Locate the cell with the specified text and output its [x, y] center coordinate. 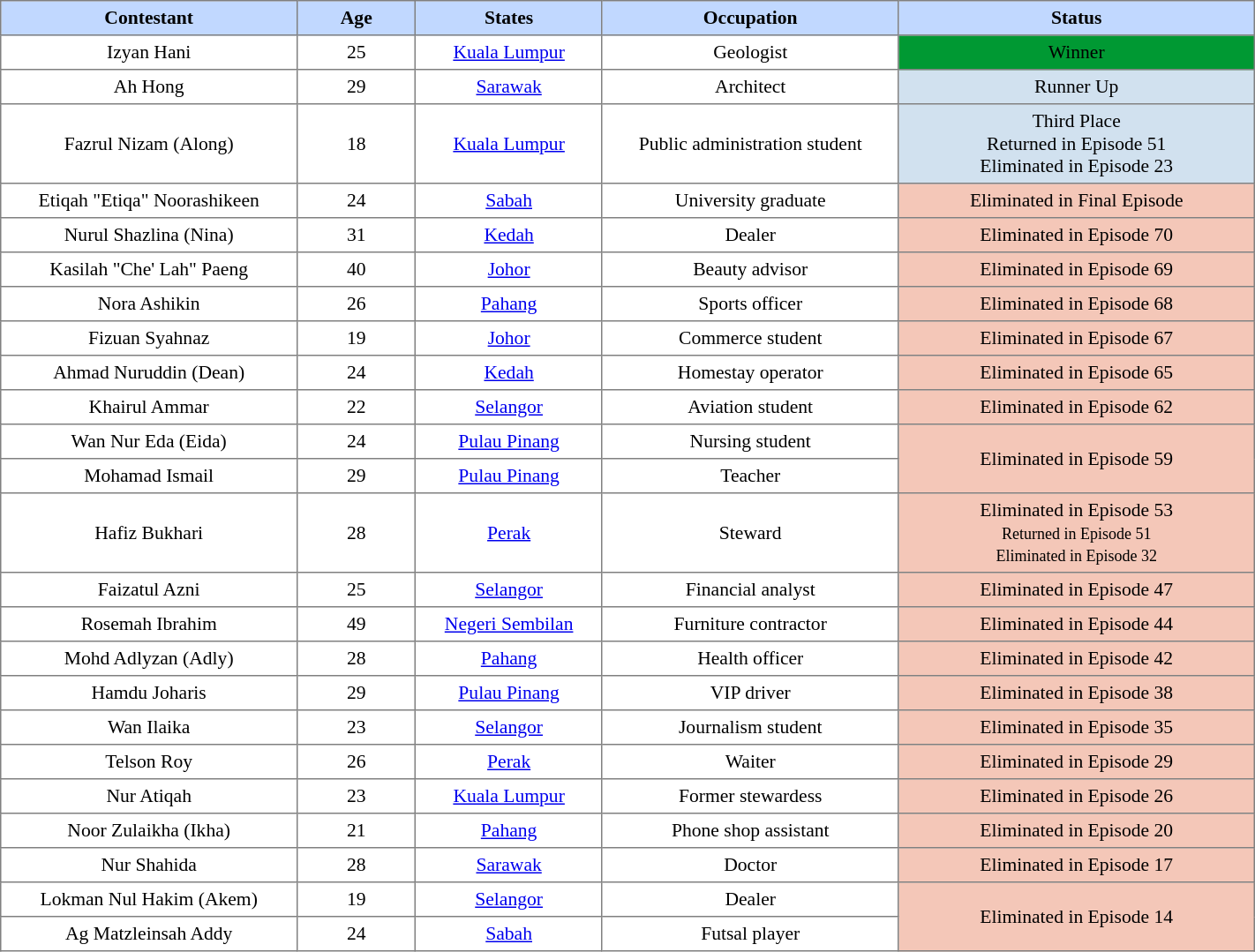
Nur Atiqah [149, 796]
Eliminated in Episode 44 [1077, 625]
Mohamad Ismail [149, 476]
22 [357, 408]
Doctor [750, 865]
Telson Roy [149, 762]
Eliminated in Episode 14 [1077, 917]
Age [357, 18]
Steward [750, 533]
Homestay operator [750, 372]
Futsal player [750, 933]
Contestant [149, 18]
Etiqah "Etiqa" Noorashikeen [149, 201]
Former stewardess [750, 796]
Eliminated in Episode 70 [1077, 235]
Hafiz Bukhari [149, 533]
Winner [1077, 53]
49 [357, 625]
Eliminated in Episode 69 [1077, 270]
Beauty advisor [750, 270]
Nurul Shazlina (Nina) [149, 235]
Sports officer [750, 304]
Furniture contractor [750, 625]
Mohd Adlyzan (Adly) [149, 658]
Waiter [750, 762]
VIP driver [750, 693]
Wan Ilaika [149, 727]
Financial analyst [750, 589]
Phone shop assistant [750, 831]
18 [357, 144]
Khairul Ammar [149, 408]
Negeri Sembilan [508, 625]
Runner Up [1077, 86]
Eliminated in Episode 29 [1077, 762]
Kasilah "Che' Lah" Paeng [149, 270]
Ag Matzleinsah Addy [149, 933]
31 [357, 235]
Izyan Hani [149, 53]
Eliminated in Episode 47 [1077, 589]
Nursing student [750, 441]
Geologist [750, 53]
Public administration student [750, 144]
Architect [750, 86]
States [508, 18]
Eliminated in Episode 17 [1077, 865]
Eliminated in Episode 38 [1077, 693]
Health officer [750, 658]
Nur Shahida [149, 865]
Journalism student [750, 727]
Noor Zulaikha (Ikha) [149, 831]
Eliminated in Episode 26 [1077, 796]
Ah Hong [149, 86]
Hamdu Joharis [149, 693]
Eliminated in Episode 53Returned in Episode 51Eliminated in Episode 32 [1077, 533]
Rosemah Ibrahim [149, 625]
Fizuan Syahnaz [149, 339]
Eliminated in Episode 59 [1077, 459]
Wan Nur Eda (Eida) [149, 441]
40 [357, 270]
Eliminated in Episode 20 [1077, 831]
Aviation student [750, 408]
Status [1077, 18]
Eliminated in Episode 35 [1077, 727]
Ahmad Nuruddin (Dean) [149, 372]
Faizatul Azni [149, 589]
Lokman Nul Hakim (Akem) [149, 900]
Fazrul Nizam (Along) [149, 144]
Occupation [750, 18]
21 [357, 831]
Third PlaceReturned in Episode 51Eliminated in Episode 23 [1077, 144]
University graduate [750, 201]
Eliminated in Episode 65 [1077, 372]
Eliminated in Episode 62 [1077, 408]
Commerce student [750, 339]
Eliminated in Episode 42 [1077, 658]
Nora Ashikin [149, 304]
Eliminated in Episode 67 [1077, 339]
Eliminated in Final Episode [1077, 201]
Eliminated in Episode 68 [1077, 304]
Teacher [750, 476]
